Search for the cell housing the specified text and yield its [X, Y] center coordinate. 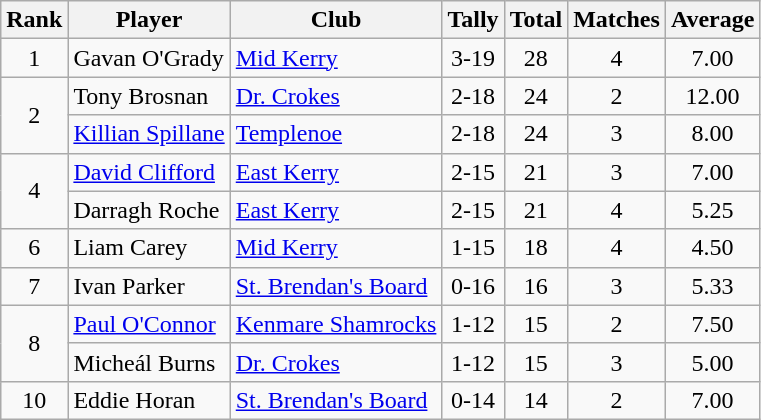
Club [336, 20]
10 [34, 400]
Average [712, 20]
7.50 [712, 324]
7 [34, 286]
18 [536, 248]
Total [536, 20]
5.25 [712, 210]
1 [34, 58]
4.50 [712, 248]
Tally [473, 20]
Paul O'Connor [149, 324]
0-14 [473, 400]
Micheál Burns [149, 362]
Tony Brosnan [149, 96]
28 [536, 58]
12.00 [712, 96]
14 [536, 400]
3-19 [473, 58]
Killian Spillane [149, 134]
Ivan Parker [149, 286]
Player [149, 20]
8.00 [712, 134]
1-15 [473, 248]
5.00 [712, 362]
6 [34, 248]
Rank [34, 20]
Darragh Roche [149, 210]
David Clifford [149, 172]
Eddie Horan [149, 400]
0-16 [473, 286]
Kenmare Shamrocks [336, 324]
Liam Carey [149, 248]
16 [536, 286]
5.33 [712, 286]
Templenoe [336, 134]
8 [34, 343]
Matches [617, 20]
Gavan O'Grady [149, 58]
